Search for the cell housing the specified text and yield its (x, y) center coordinate. 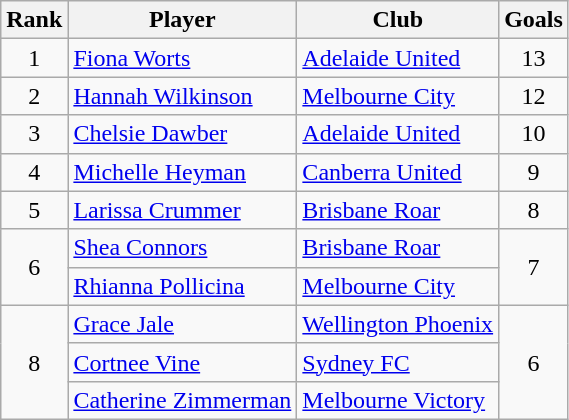
Catherine Zimmerman (182, 400)
Grace Jale (182, 324)
7 (534, 267)
Fiona Worts (182, 58)
2 (34, 96)
13 (534, 58)
Cortnee Vine (182, 362)
Player (182, 20)
Larissa Crummer (182, 210)
1 (34, 58)
Sydney FC (398, 362)
Michelle Heyman (182, 172)
10 (534, 134)
Rank (34, 20)
4 (34, 172)
Melbourne Victory (398, 400)
Hannah Wilkinson (182, 96)
5 (34, 210)
Club (398, 20)
Chelsie Dawber (182, 134)
12 (534, 96)
Rhianna Pollicina (182, 286)
Wellington Phoenix (398, 324)
Goals (534, 20)
Canberra United (398, 172)
3 (34, 134)
9 (534, 172)
Shea Connors (182, 248)
